Pinpoint the cell where the given text exists, returning its (x, y) midpoint coordinate. 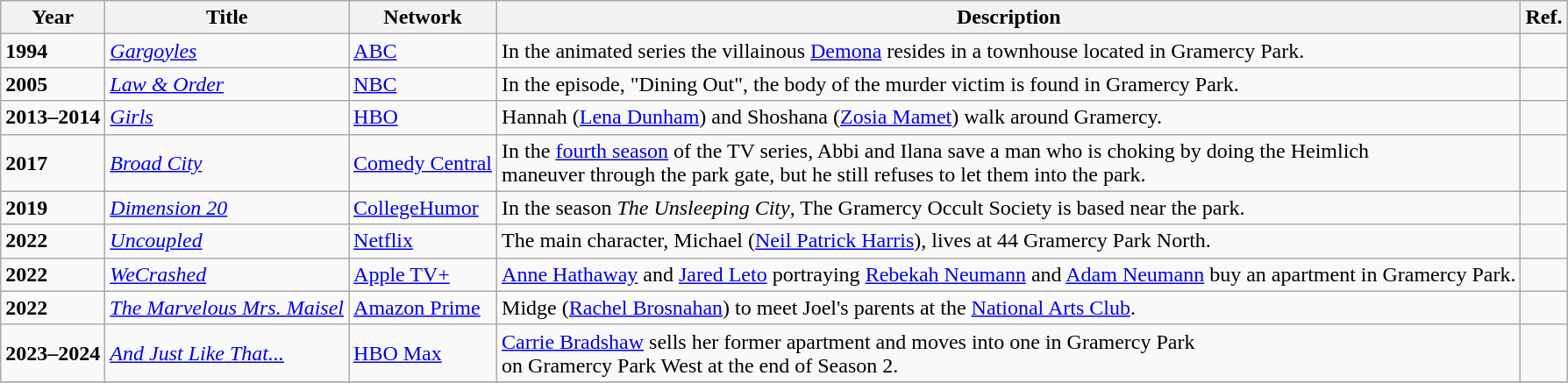
Hannah (Lena Dunham) and Shoshana (Zosia Mamet) walk around Gramercy. (1009, 117)
Comedy Central (423, 163)
Apple TV+ (423, 274)
Uncoupled (227, 241)
Carrie Bradshaw sells her former apartment and moves into one in Gramercy Park on Gramercy Park West at the end of Season 2. (1009, 352)
2005 (53, 84)
Law & Order (227, 84)
ABC (423, 51)
In the animated series the villainous Demona resides in a townhouse located in Gramercy Park. (1009, 51)
Title (227, 18)
HBO (423, 117)
Year (53, 18)
In the episode, "Dining Out", the body of the murder victim is found in Gramercy Park. (1009, 84)
In the season The Unsleeping City, The Gramercy Occult Society is based near the park. (1009, 208)
WeCrashed (227, 274)
Midge (Rachel Brosnahan) to meet Joel's parents at the National Arts Club. (1009, 308)
Amazon Prime (423, 308)
2023–2024 (53, 352)
CollegeHumor (423, 208)
2013–2014 (53, 117)
Description (1009, 18)
Dimension 20 (227, 208)
2017 (53, 163)
Netflix (423, 241)
Broad City (227, 163)
Ref. (1543, 18)
NBC (423, 84)
The Marvelous Mrs. Maisel (227, 308)
Network (423, 18)
2019 (53, 208)
The main character, Michael (Neil Patrick Harris), lives at 44 Gramercy Park North. (1009, 241)
1994 (53, 51)
Gargoyles (227, 51)
Girls (227, 117)
And Just Like That... (227, 352)
Anne Hathaway and Jared Leto portraying Rebekah Neumann and Adam Neumann buy an apartment in Gramercy Park. (1009, 274)
HBO Max (423, 352)
